Pinpoint the cell where the given text exists, returning its (x, y) midpoint coordinate. 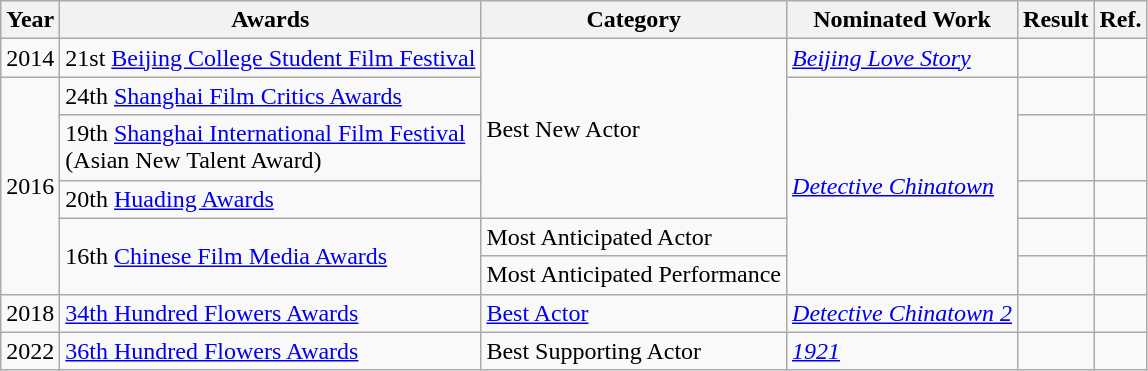
Awards (270, 20)
Beijing Love Story (902, 58)
36th Hundred Flowers Awards (270, 351)
Detective Chinatown (902, 186)
2022 (30, 351)
34th Hundred Flowers Awards (270, 313)
Best Supporting Actor (634, 351)
24th Shanghai Film Critics Awards (270, 96)
Result (1056, 20)
Category (634, 20)
20th Huading Awards (270, 199)
Best New Actor (634, 128)
Most Anticipated Actor (634, 237)
2014 (30, 58)
16th Chinese Film Media Awards (270, 256)
Most Anticipated Performance (634, 275)
Ref. (1120, 20)
21st Beijing College Student Film Festival (270, 58)
Best Actor (634, 313)
1921 (902, 351)
Nominated Work (902, 20)
2018 (30, 313)
2016 (30, 186)
Year (30, 20)
19th Shanghai International Film Festival(Asian New Talent Award) (270, 148)
Detective Chinatown 2 (902, 313)
